Capture the cell that displays the provided text and extract its [x, y] central coordinate. 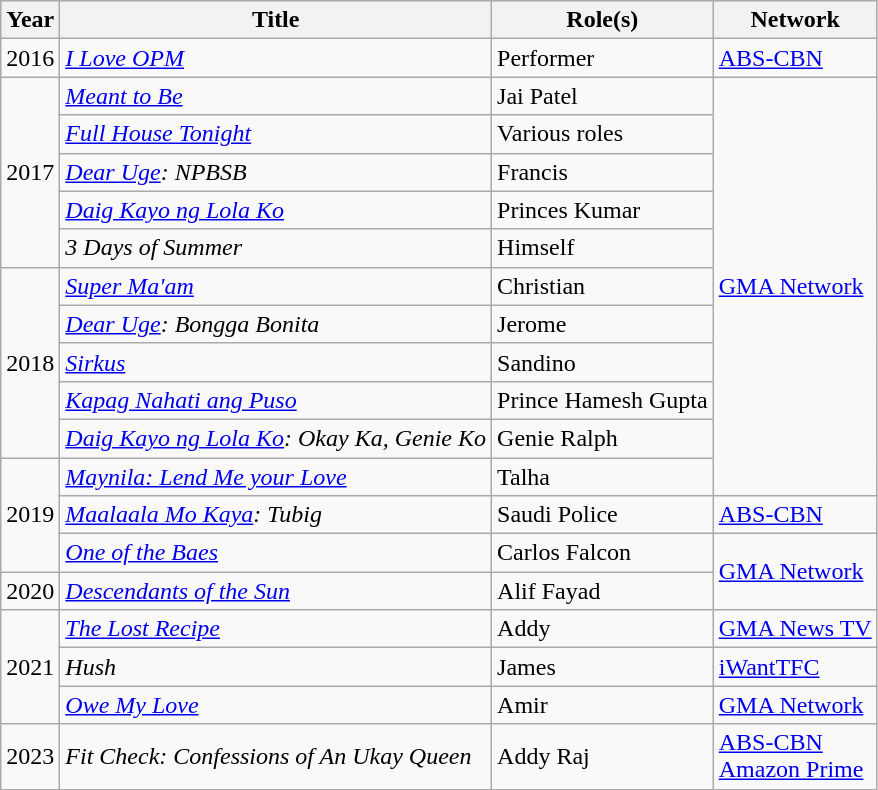
2021 [30, 667]
Prince Hamesh Gupta [603, 400]
Christian [603, 286]
Genie Ralph [603, 438]
GMA News TV [795, 629]
Various roles [603, 134]
Sirkus [276, 362]
2023 [30, 756]
Saudi Police [603, 515]
iWantTFC [795, 667]
Meant to Be [276, 96]
Maynila: Lend Me your Love [276, 477]
Dear Uge: NPBSB [276, 172]
Himself [603, 248]
Dear Uge: Bongga Bonita [276, 324]
The Lost Recipe [276, 629]
Daig Kayo ng Lola Ko: Okay Ka, Genie Ko [276, 438]
Sandino [603, 362]
Performer [603, 58]
Daig Kayo ng Lola Ko [276, 210]
Hush [276, 667]
2019 [30, 515]
Full House Tonight [276, 134]
2020 [30, 591]
Amir [603, 705]
Addy Raj [603, 756]
One of the Baes [276, 553]
Descendants of the Sun [276, 591]
Francis [603, 172]
Carlos Falcon [603, 553]
2017 [30, 172]
Title [276, 20]
Year [30, 20]
Network [795, 20]
I Love OPM [276, 58]
3 Days of Summer [276, 248]
Owe My Love [276, 705]
Princes Kumar [603, 210]
ABS-CBN Amazon Prime [795, 756]
2018 [30, 362]
2016 [30, 58]
Alif Fayad [603, 591]
Talha [603, 477]
Kapag Nahati ang Puso [276, 400]
Role(s) [603, 20]
Jerome [603, 324]
James [603, 667]
Addy [603, 629]
Jai Patel [603, 96]
Maalaala Mo Kaya: Tubig [276, 515]
Super Ma'am [276, 286]
Fit Check: Confessions of An Ukay Queen [276, 756]
